Capture the cell that displays the provided text and extract its (X, Y) central coordinate. 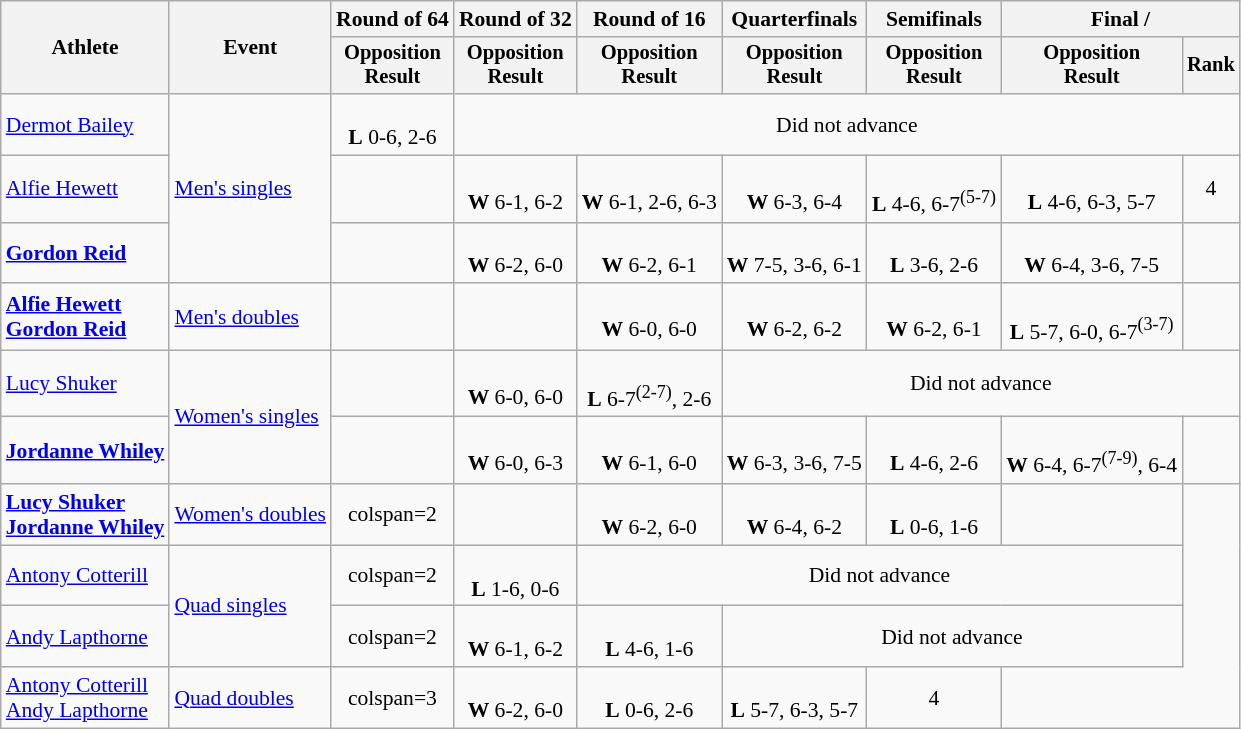
W 6-1, 6-0 (650, 450)
Lucy Shuker (86, 384)
Women's singles (250, 417)
Antony Cotterill (86, 576)
L 1-6, 0-6 (516, 576)
Jordanne Whiley (86, 450)
W 6-3, 6-4 (794, 190)
L 4-6, 6-3, 5-7 (1092, 190)
Men's singles (250, 188)
W 7-5, 3-6, 6-1 (794, 252)
Quarterfinals (794, 19)
L 6-7(2-7), 2-6 (650, 384)
Semifinals (934, 19)
Women's doubles (250, 514)
W 6-3, 3-6, 7-5 (794, 450)
L 5-7, 6-3, 5-7 (794, 698)
Athlete (86, 48)
W 6-1, 2-6, 6-3 (650, 190)
L 4-6, 6-7(5-7) (934, 190)
Final / (1120, 19)
Event (250, 48)
L 0-6, 1-6 (934, 514)
W 6-2, 6-2 (794, 318)
Dermot Bailey (86, 124)
Lucy Shuker Jordanne Whiley (86, 514)
Round of 16 (650, 19)
Antony Cotterill Andy Lapthorne (86, 698)
W 6-0, 6-3 (516, 450)
Round of 64 (392, 19)
Gordon Reid (86, 252)
Round of 32 (516, 19)
W 6-4, 6-7(7-9), 6-4 (1092, 450)
Quad doubles (250, 698)
W 6-4, 6-2 (794, 514)
L 5-7, 6-0, 6-7(3-7) (1092, 318)
Rank (1211, 66)
L 4-6, 1-6 (650, 636)
W 6-4, 3-6, 7-5 (1092, 252)
L 3-6, 2-6 (934, 252)
Men's doubles (250, 318)
Alfie Hewett (86, 190)
Andy Lapthorne (86, 636)
L 4-6, 2-6 (934, 450)
Alfie Hewett Gordon Reid (86, 318)
Quad singles (250, 606)
colspan=3 (392, 698)
